Pinpoint the cell where the given text exists, returning its (x, y) midpoint coordinate. 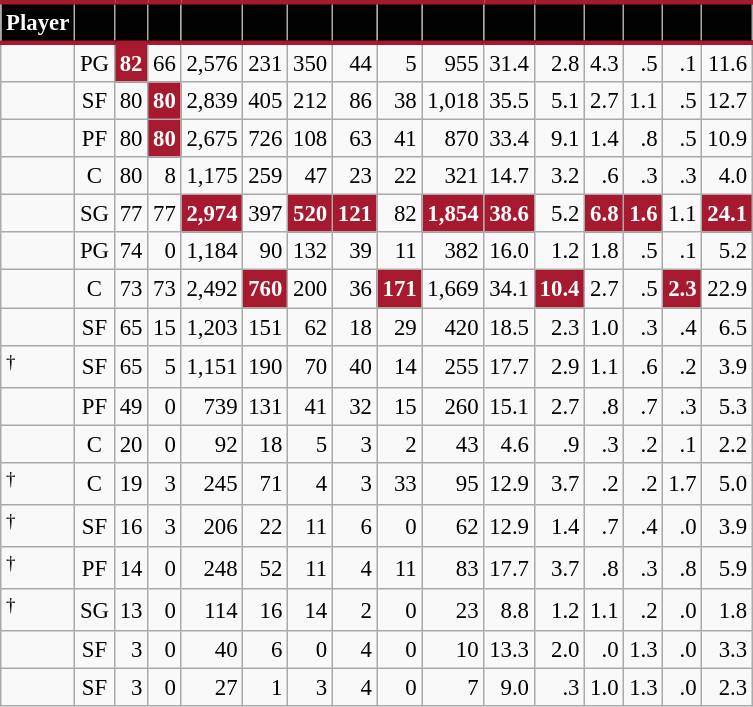
200 (310, 289)
27 (212, 688)
2,675 (212, 139)
39 (354, 251)
16.0 (509, 251)
739 (212, 406)
92 (212, 444)
32 (354, 406)
43 (453, 444)
36 (354, 289)
4.6 (509, 444)
14.7 (509, 176)
20 (130, 444)
74 (130, 251)
2.8 (559, 62)
10 (453, 650)
.9 (559, 444)
248 (212, 568)
10.9 (727, 139)
52 (266, 568)
350 (310, 62)
71 (266, 484)
3.2 (559, 176)
1,203 (212, 327)
33 (400, 484)
5.1 (559, 101)
1.7 (682, 484)
108 (310, 139)
2,576 (212, 62)
11.6 (727, 62)
212 (310, 101)
38.6 (509, 214)
870 (453, 139)
382 (453, 251)
2,492 (212, 289)
83 (453, 568)
3.3 (727, 650)
520 (310, 214)
33.4 (509, 139)
5.0 (727, 484)
1 (266, 688)
259 (266, 176)
66 (164, 62)
34.1 (509, 289)
90 (266, 251)
6.8 (604, 214)
726 (266, 139)
12.7 (727, 101)
35.5 (509, 101)
420 (453, 327)
15.1 (509, 406)
1,184 (212, 251)
29 (400, 327)
38 (400, 101)
86 (354, 101)
5.9 (727, 568)
1,854 (453, 214)
8.8 (509, 610)
2.9 (559, 366)
95 (453, 484)
190 (266, 366)
255 (453, 366)
13 (130, 610)
70 (310, 366)
8 (164, 176)
1,175 (212, 176)
10.4 (559, 289)
9.1 (559, 139)
4.3 (604, 62)
5.3 (727, 406)
18.5 (509, 327)
2.2 (727, 444)
1,669 (453, 289)
Player (38, 22)
1.6 (644, 214)
2,974 (212, 214)
171 (400, 289)
131 (266, 406)
1,151 (212, 366)
245 (212, 484)
4.0 (727, 176)
760 (266, 289)
260 (453, 406)
397 (266, 214)
321 (453, 176)
13.3 (509, 650)
2.0 (559, 650)
63 (354, 139)
9.0 (509, 688)
7 (453, 688)
206 (212, 526)
151 (266, 327)
47 (310, 176)
19 (130, 484)
132 (310, 251)
22.9 (727, 289)
121 (354, 214)
231 (266, 62)
49 (130, 406)
44 (354, 62)
6.5 (727, 327)
24.1 (727, 214)
955 (453, 62)
405 (266, 101)
31.4 (509, 62)
1,018 (453, 101)
2,839 (212, 101)
114 (212, 610)
